Search for the cell housing the specified text and yield its [X, Y] center coordinate. 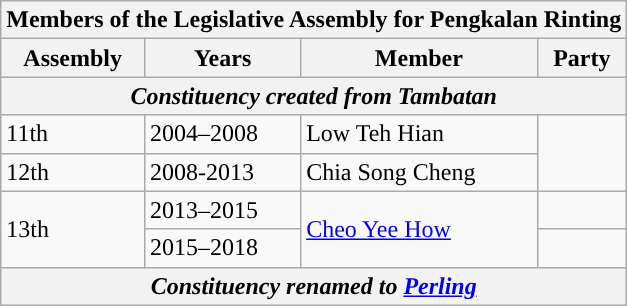
2015–2018 [223, 248]
2013–2015 [223, 210]
Cheo Yee How [419, 229]
Years [223, 58]
Assembly [73, 58]
Party [582, 58]
2008-2013 [223, 172]
Member [419, 58]
Constituency renamed to Perling [314, 286]
Low Teh Hian [419, 134]
Chia Song Cheng [419, 172]
12th [73, 172]
Constituency created from Tambatan [314, 96]
Members of the Legislative Assembly for Pengkalan Rinting [314, 20]
13th [73, 229]
11th [73, 134]
2004–2008 [223, 134]
